Provide the (x, y) coordinate of the cell's center where the given text is located.  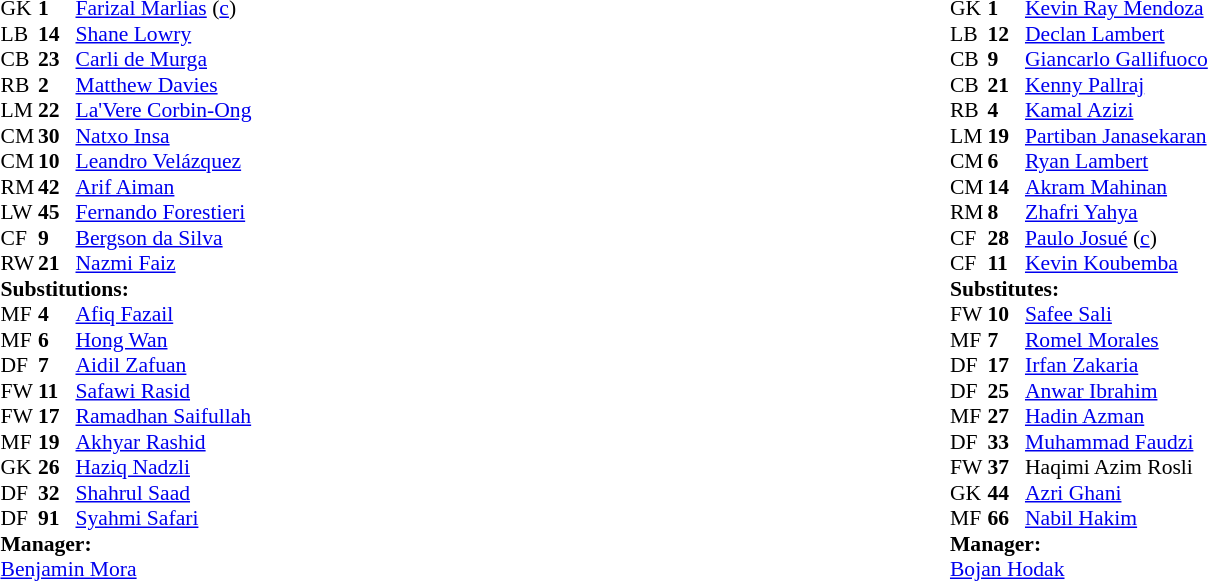
33 (1006, 442)
23 (57, 59)
La'Vere Corbin-Ong (164, 111)
Arif Aiman (164, 187)
Hadin Azman (1116, 417)
Romel Morales (1116, 340)
Akram Mahinan (1116, 187)
42 (57, 187)
26 (57, 467)
Anwar Ibrahim (1116, 391)
2 (57, 85)
Haziq Nadzli (164, 467)
Shane Lowry (164, 34)
LW (19, 213)
Matthew Davies (164, 85)
8 (1006, 213)
45 (57, 213)
Nabil Hakim (1116, 519)
Safee Sali (1116, 315)
Irfan Zakaria (1116, 365)
Kevin Koubemba (1116, 263)
Carli de Murga (164, 59)
Paulo Josué (c) (1116, 238)
Haqimi Azim Rosli (1116, 467)
Bergson da Silva (164, 238)
Hong Wan (164, 340)
RW (19, 263)
66 (1006, 519)
Afiq Fazail (164, 315)
Zhafri Yahya (1116, 213)
32 (57, 493)
Ryan Lambert (1116, 161)
Leandro Velázquez (164, 161)
22 (57, 111)
91 (57, 519)
30 (57, 136)
Kamal Azizi (1116, 111)
Muhammad Faudzi (1116, 442)
Syahmi Safari (164, 519)
Giancarlo Gallifuoco (1116, 59)
12 (1006, 34)
44 (1006, 493)
Ramadhan Saifullah (164, 417)
28 (1006, 238)
Akhyar Rashid (164, 442)
Natxo Insa (164, 136)
Shahrul Saad (164, 493)
Substitutions: (126, 289)
Declan Lambert (1116, 34)
37 (1006, 467)
25 (1006, 391)
Safawi Rasid (164, 391)
Fernando Forestieri (164, 213)
Azri Ghani (1116, 493)
Partiban Janasekaran (1116, 136)
Substitutes: (1079, 289)
Kenny Pallraj (1116, 85)
Aidil Zafuan (164, 365)
Nazmi Faiz (164, 263)
27 (1006, 417)
